Extract the [X, Y] coordinate from the center of the cell holding the provided text.  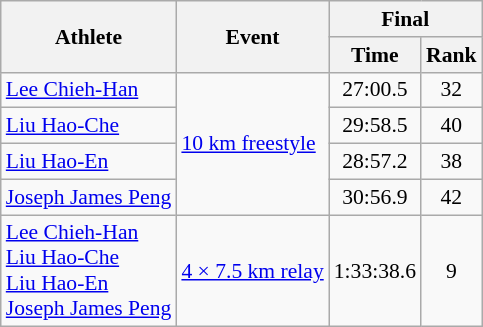
28:57.2 [375, 162]
Lee Chieh-HanLiu Hao-CheLiu Hao-EnJoseph James Peng [89, 271]
30:56.9 [375, 197]
38 [452, 162]
9 [452, 271]
Joseph James Peng [89, 197]
Final [406, 19]
42 [452, 197]
27:00.5 [375, 90]
Rank [452, 55]
Liu Hao-Che [89, 126]
Event [252, 36]
29:58.5 [375, 126]
10 km freestyle [252, 143]
32 [452, 90]
Liu Hao-En [89, 162]
Athlete [89, 36]
Lee Chieh-Han [89, 90]
40 [452, 126]
Time [375, 55]
1:33:38.6 [375, 271]
4 × 7.5 km relay [252, 271]
